Return (X, Y) of the center of cell containing provided text 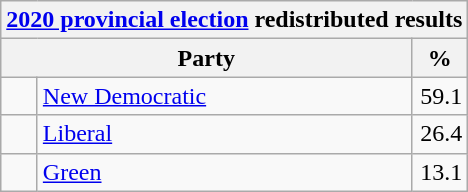
2020 provincial election redistributed results (234, 20)
59.1 (440, 96)
% (440, 58)
Liberal (224, 134)
New Democratic (224, 96)
Party (206, 58)
Green (224, 172)
26.4 (440, 134)
13.1 (440, 172)
